Provide the [X, Y] coordinate of the cell's center where the given text is located.  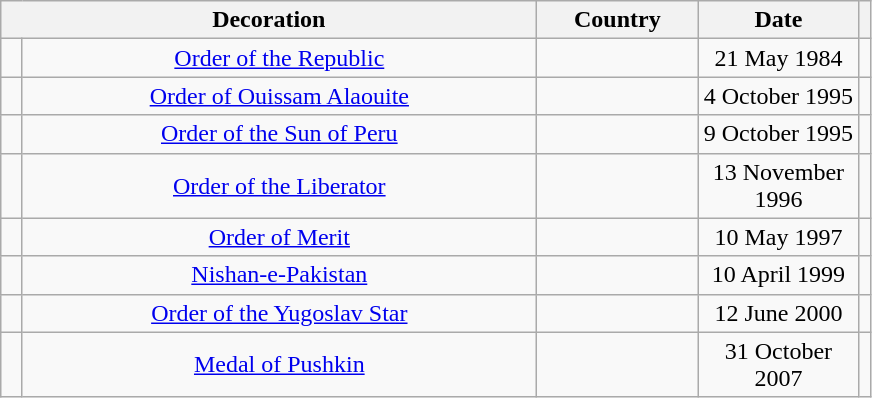
Order of the Yugoslav Star [280, 313]
9 October 1995 [778, 134]
4 October 1995 [778, 96]
Order of Ouissam Alaouite [280, 96]
Order of the Sun of Peru [280, 134]
31 October 2007 [778, 364]
Medal of Pushkin [280, 364]
Order of the Republic [280, 58]
Order of Merit [280, 237]
Decoration [269, 20]
Date [778, 20]
10 April 1999 [778, 275]
Order of the Liberator [280, 186]
21 May 1984 [778, 58]
Nishan-e-Pakistan [280, 275]
13 November 1996 [778, 186]
12 June 2000 [778, 313]
Country [618, 20]
10 May 1997 [778, 237]
